For the text-containing cell, return its midpoint in (X, Y) coordinate format. 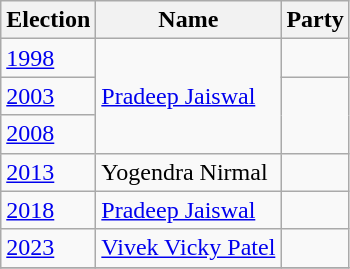
2023 (48, 248)
2008 (48, 134)
2003 (48, 96)
Vivek Vicky Patel (188, 248)
Name (188, 20)
Election (48, 20)
1998 (48, 58)
2018 (48, 210)
Yogendra Nirmal (188, 172)
Party (315, 20)
2013 (48, 172)
